Return the [x, y] coordinate for the center point of the cell that contains the specified text.  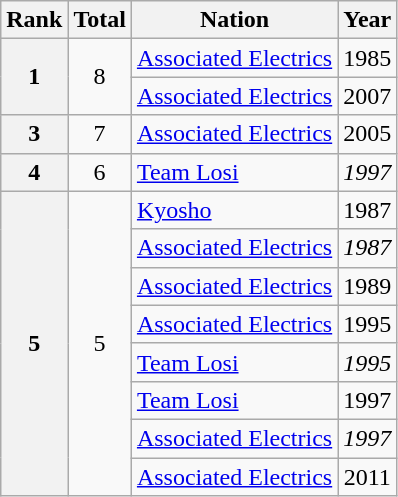
Kyosho [234, 210]
8 [100, 77]
1985 [368, 58]
3 [34, 134]
2005 [368, 134]
1 [34, 77]
2007 [368, 96]
2011 [368, 477]
Total [100, 20]
Rank [34, 20]
Nation [234, 20]
7 [100, 134]
6 [100, 172]
1989 [368, 286]
4 [34, 172]
Year [368, 20]
